Locate the cell with the specified text and output its [X, Y] center coordinate. 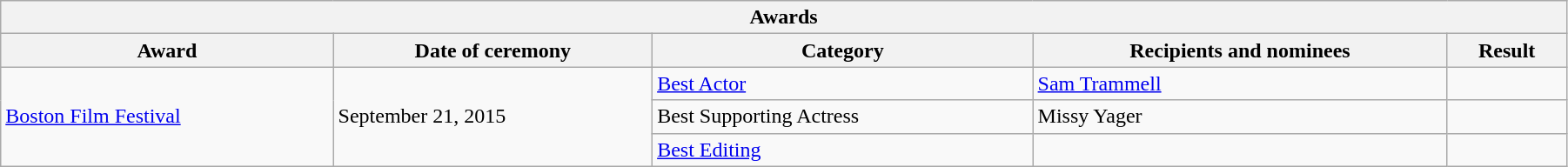
Boston Film Festival [167, 117]
Awards [784, 17]
Recipients and nominees [1240, 50]
Best Supporting Actress [842, 117]
Date of ceremony [493, 50]
Best Actor [842, 83]
Award [167, 50]
Sam Trammell [1240, 83]
Best Editing [842, 150]
Missy Yager [1240, 117]
September 21, 2015 [493, 117]
Result [1507, 50]
Category [842, 50]
